Capture the cell that displays the provided text and extract its [X, Y] central coordinate. 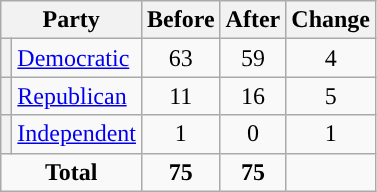
5 [331, 96]
11 [180, 96]
63 [180, 58]
Change [331, 20]
4 [331, 58]
59 [253, 58]
Independent [77, 134]
16 [253, 96]
Before [180, 20]
Democratic [77, 58]
Total [72, 172]
After [253, 20]
Republican [77, 96]
Party [72, 20]
0 [253, 134]
